Detect which cell encompasses the target text, then output its [X, Y] center coordinate. 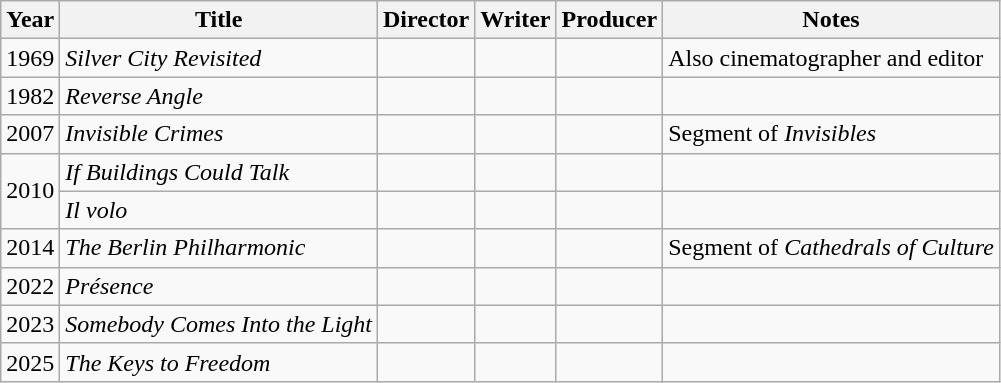
Silver City Revisited [219, 58]
Somebody Comes Into the Light [219, 324]
Producer [610, 20]
Also cinematographer and editor [832, 58]
Il volo [219, 210]
2022 [30, 286]
1982 [30, 96]
Title [219, 20]
Year [30, 20]
2014 [30, 248]
Segment of Cathedrals of Culture [832, 248]
Director [426, 20]
Notes [832, 20]
2025 [30, 362]
Invisible Crimes [219, 134]
1969 [30, 58]
Présence [219, 286]
2023 [30, 324]
Writer [516, 20]
2007 [30, 134]
2010 [30, 191]
Segment of Invisibles [832, 134]
The Berlin Philharmonic [219, 248]
The Keys to Freedom [219, 362]
Reverse Angle [219, 96]
If Buildings Could Talk [219, 172]
